Determine the (X, Y) coordinate at the center of the cell enclosing the given text.  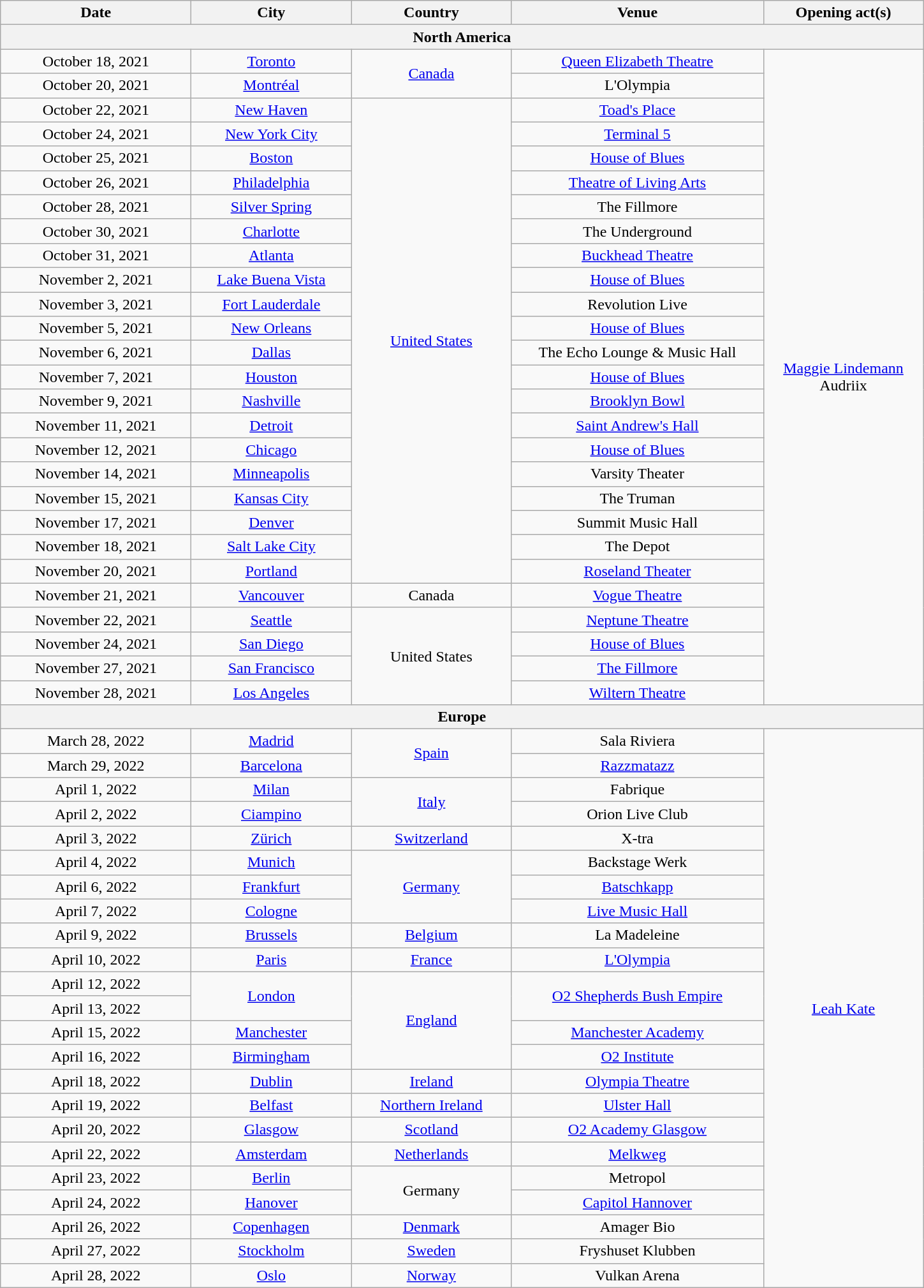
Netherlands (431, 1154)
April 15, 2022 (96, 1032)
Roseland Theater (638, 571)
Norway (431, 1275)
April 20, 2022 (96, 1130)
Zürich (272, 838)
Boston (272, 158)
Stockholm (272, 1251)
Chicago (272, 450)
Melkweg (638, 1154)
October 25, 2021 (96, 158)
Seattle (272, 619)
Glasgow (272, 1130)
Toronto (272, 61)
November 14, 2021 (96, 474)
Buckhead Theatre (638, 255)
November 6, 2021 (96, 353)
Dallas (272, 353)
Queen Elizabeth Theatre (638, 61)
November 24, 2021 (96, 644)
April 13, 2022 (96, 1008)
Saint Andrew's Hall (638, 426)
France (431, 959)
November 20, 2021 (96, 571)
Toad's Place (638, 110)
Atlanta (272, 255)
Date (96, 13)
Vulkan Arena (638, 1275)
The Truman (638, 498)
Maggie LindemannAudriix (843, 377)
The Depot (638, 547)
Neptune Theatre (638, 619)
Oslo (272, 1275)
Lake Buena Vista (272, 279)
November 9, 2021 (96, 401)
April 3, 2022 (96, 838)
Birmingham (272, 1056)
Batschkapp (638, 887)
October 20, 2021 (96, 85)
Vogue Theatre (638, 595)
Brooklyn Bowl (638, 401)
Northern Ireland (431, 1106)
Denver (272, 522)
Berlin (272, 1178)
Wiltern Theatre (638, 692)
Belgium (431, 935)
November 2, 2021 (96, 279)
Portland (272, 571)
Copenhagen (272, 1227)
Leah Kate (843, 1008)
Varsity Theater (638, 474)
November 28, 2021 (96, 692)
October 31, 2021 (96, 255)
O2 Institute (638, 1056)
April 4, 2022 (96, 862)
Los Angeles (272, 692)
Minneapolis (272, 474)
Live Music Hall (638, 911)
Sweden (431, 1251)
Madrid (272, 741)
October 30, 2021 (96, 231)
New Orleans (272, 329)
Salt Lake City (272, 547)
San Francisco (272, 668)
October 26, 2021 (96, 182)
The Underground (638, 231)
November 11, 2021 (96, 426)
Europe (462, 717)
November 21, 2021 (96, 595)
April 2, 2022 (96, 814)
April 12, 2022 (96, 984)
England (431, 1020)
Fryshuset Klubben (638, 1251)
Silver Spring (272, 207)
Kansas City (272, 498)
April 23, 2022 (96, 1178)
March 28, 2022 (96, 741)
Montréal (272, 85)
Metropol (638, 1178)
Nashville (272, 401)
Houston (272, 377)
October 18, 2021 (96, 61)
Belfast (272, 1106)
November 27, 2021 (96, 668)
Capitol Hannover (638, 1203)
October 22, 2021 (96, 110)
Backstage Werk (638, 862)
October 28, 2021 (96, 207)
Razzmatazz (638, 766)
April 22, 2022 (96, 1154)
New Haven (272, 110)
April 7, 2022 (96, 911)
City (272, 13)
Denmark (431, 1227)
April 10, 2022 (96, 959)
Charlotte (272, 231)
Dublin (272, 1081)
April 16, 2022 (96, 1056)
San Diego (272, 644)
Detroit (272, 426)
Ciampino (272, 814)
March 29, 2022 (96, 766)
Paris (272, 959)
Revolution Live (638, 304)
Opening act(s) (843, 13)
Ireland (431, 1081)
November 17, 2021 (96, 522)
New York City (272, 134)
Cologne (272, 911)
O2 Academy Glasgow (638, 1130)
London (272, 996)
Spain (431, 753)
Barcelona (272, 766)
O2 Shepherds Bush Empire (638, 996)
November 18, 2021 (96, 547)
Terminal 5 (638, 134)
Fabrique (638, 790)
Milan (272, 790)
Theatre of Living Arts (638, 182)
La Madeleine (638, 935)
Italy (431, 802)
November 7, 2021 (96, 377)
April 9, 2022 (96, 935)
November 12, 2021 (96, 450)
North America (462, 37)
Olympia Theatre (638, 1081)
April 1, 2022 (96, 790)
Switzerland (431, 838)
Orion Live Club (638, 814)
October 24, 2021 (96, 134)
Ulster Hall (638, 1106)
April 19, 2022 (96, 1106)
April 6, 2022 (96, 887)
April 28, 2022 (96, 1275)
November 15, 2021 (96, 498)
Sala Riviera (638, 741)
Scotland (431, 1130)
November 5, 2021 (96, 329)
Munich (272, 862)
Brussels (272, 935)
X-tra (638, 838)
Amsterdam (272, 1154)
Manchester Academy (638, 1032)
Vancouver (272, 595)
Venue (638, 13)
April 24, 2022 (96, 1203)
November 22, 2021 (96, 619)
April 18, 2022 (96, 1081)
The Echo Lounge & Music Hall (638, 353)
Frankfurt (272, 887)
Hanover (272, 1203)
Summit Music Hall (638, 522)
Fort Lauderdale (272, 304)
April 27, 2022 (96, 1251)
Country (431, 13)
April 26, 2022 (96, 1227)
Amager Bio (638, 1227)
Manchester (272, 1032)
November 3, 2021 (96, 304)
Philadelphia (272, 182)
